Find where the given text appears and provide that cell's center as [x, y] coordinate. 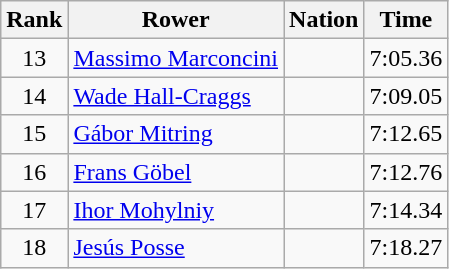
Massimo Marconcini [176, 58]
Nation [324, 20]
Wade Hall-Craggs [176, 96]
7:14.34 [406, 210]
7:12.76 [406, 172]
17 [34, 210]
14 [34, 96]
Rower [176, 20]
Ihor Mohylniy [176, 210]
18 [34, 248]
Time [406, 20]
Frans Göbel [176, 172]
Gábor Mitring [176, 134]
16 [34, 172]
Jesús Posse [176, 248]
7:18.27 [406, 248]
15 [34, 134]
7:12.65 [406, 134]
13 [34, 58]
Rank [34, 20]
7:09.05 [406, 96]
7:05.36 [406, 58]
